Locate the cell with the specified text and output its [x, y] center coordinate. 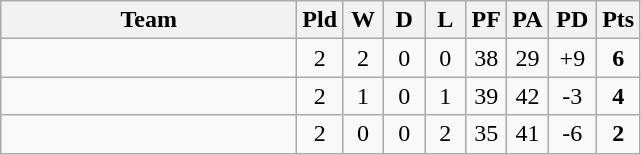
39 [486, 96]
W [364, 20]
Team [149, 20]
38 [486, 58]
Pts [618, 20]
29 [528, 58]
PF [486, 20]
D [404, 20]
Pld [320, 20]
-6 [572, 134]
42 [528, 96]
35 [486, 134]
PD [572, 20]
L [446, 20]
4 [618, 96]
41 [528, 134]
PA [528, 20]
-3 [572, 96]
+9 [572, 58]
6 [618, 58]
